Scan for the cell matching the given text and deliver its [X, Y] coordinate at center. 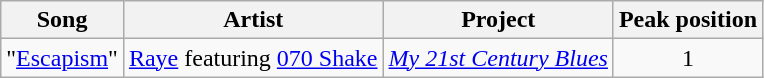
1 [688, 58]
Raye featuring 070 Shake [253, 58]
Project [498, 20]
"Escapism" [62, 58]
Song [62, 20]
My 21st Century Blues [498, 58]
Peak position [688, 20]
Artist [253, 20]
